Output the [X, Y] coordinate of the center of the cell containing the given text.  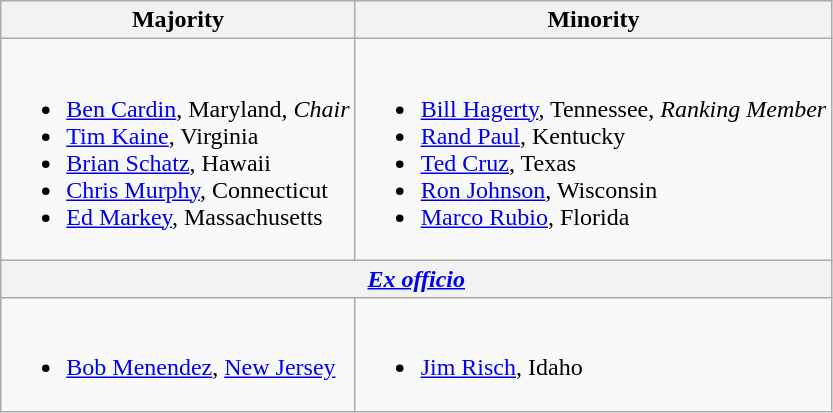
Minority [594, 20]
Bill Hagerty, Tennessee, Ranking MemberRand Paul, KentuckyTed Cruz, TexasRon Johnson, WisconsinMarco Rubio, Florida [594, 150]
Bob Menendez, New Jersey [178, 354]
Majority [178, 20]
Ex officio [416, 279]
Ben Cardin, Maryland, ChairTim Kaine, VirginiaBrian Schatz, HawaiiChris Murphy, ConnecticutEd Markey, Massachusetts [178, 150]
Jim Risch, Idaho [594, 354]
